Return the [x, y] coordinate for the center point of the cell that contains the specified text.  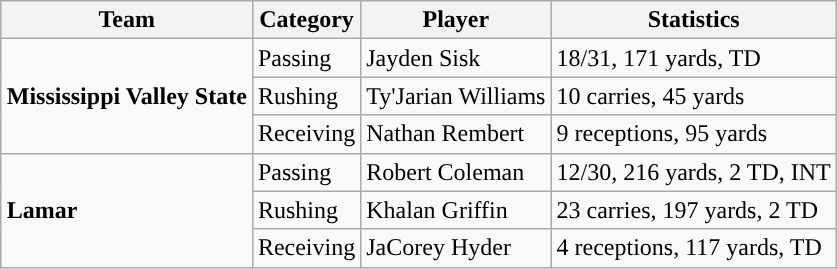
10 carries, 45 yards [694, 96]
Khalan Griffin [456, 210]
Robert Coleman [456, 172]
9 receptions, 95 yards [694, 134]
Team [126, 20]
4 receptions, 117 yards, TD [694, 248]
Mississippi Valley State [126, 96]
Jayden Sisk [456, 58]
12/30, 216 yards, 2 TD, INT [694, 172]
JaCorey Hyder [456, 248]
Player [456, 20]
Ty'Jarian Williams [456, 96]
23 carries, 197 yards, 2 TD [694, 210]
Category [306, 20]
Lamar [126, 210]
Nathan Rembert [456, 134]
Statistics [694, 20]
18/31, 171 yards, TD [694, 58]
